From the cell containing the given text, extract its center point as (x, y) coordinate. 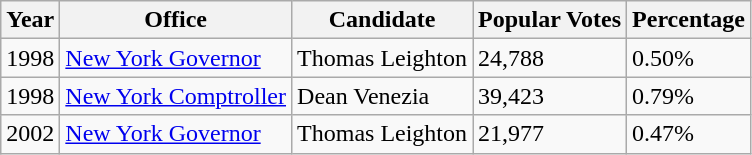
2002 (30, 134)
0.50% (689, 58)
0.79% (689, 96)
Dean Venezia (382, 96)
21,977 (550, 134)
Year (30, 20)
New York Comptroller (176, 96)
Popular Votes (550, 20)
0.47% (689, 134)
Office (176, 20)
39,423 (550, 96)
24,788 (550, 58)
Candidate (382, 20)
Percentage (689, 20)
